Extract the [X, Y] coordinate from the center of the cell holding the provided text.  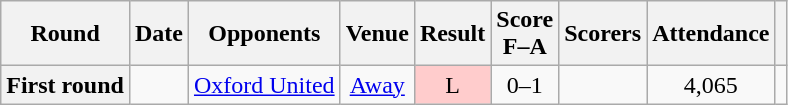
Oxford United [264, 85]
L [452, 85]
Result [452, 34]
Date [158, 34]
Venue [377, 34]
Round [66, 34]
Opponents [264, 34]
Away [377, 85]
Scorers [603, 34]
ScoreF–A [525, 34]
0–1 [525, 85]
First round [66, 85]
4,065 [711, 85]
Attendance [711, 34]
